Identify which cell holds the provided text, then report its (X, Y) central coordinate. 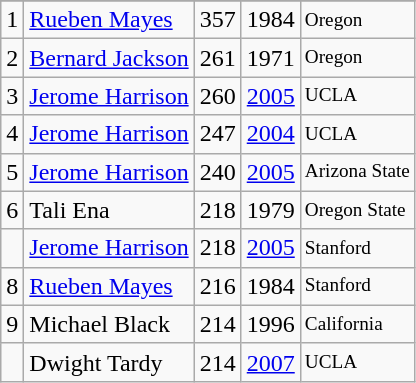
9 (12, 324)
Dwight Tardy (109, 362)
Oregon State (357, 210)
261 (218, 58)
240 (218, 172)
357 (218, 20)
216 (218, 286)
2004 (270, 134)
260 (218, 96)
5 (12, 172)
8 (12, 286)
2007 (270, 362)
California (357, 324)
4 (12, 134)
247 (218, 134)
1 (12, 20)
1996 (270, 324)
1979 (270, 210)
6 (12, 210)
Michael Black (109, 324)
Arizona State (357, 172)
Bernard Jackson (109, 58)
Tali Ena (109, 210)
2 (12, 58)
3 (12, 96)
1971 (270, 58)
